Search for the cell housing the specified text and yield its [x, y] center coordinate. 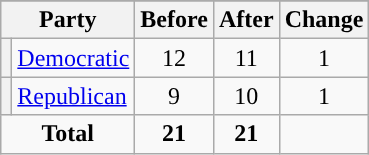
12 [174, 58]
10 [246, 96]
Total [68, 134]
Party [68, 20]
9 [174, 96]
Democratic [74, 58]
11 [246, 58]
Change [324, 20]
Republican [74, 96]
Before [174, 20]
After [246, 20]
